Search for the cell housing the specified text and yield its [x, y] center coordinate. 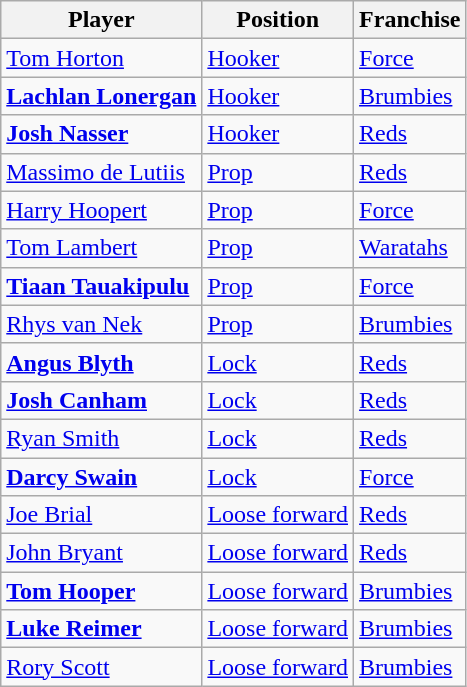
Tom Horton [102, 58]
Lachlan Lonergan [102, 96]
Tom Lambert [102, 248]
John Bryant [102, 553]
Luke Reimer [102, 629]
Position [278, 20]
Harry Hoopert [102, 210]
Waratahs [410, 248]
Josh Nasser [102, 134]
Massimo de Lutiis [102, 172]
Joe Brial [102, 515]
Franchise [410, 20]
Tom Hooper [102, 591]
Tiaan Tauakipulu [102, 286]
Angus Blyth [102, 362]
Ryan Smith [102, 438]
Rory Scott [102, 667]
Josh Canham [102, 400]
Rhys van Nek [102, 324]
Player [102, 20]
Darcy Swain [102, 477]
